Return the [x, y] coordinate for the center point of the cell that contains the specified text.  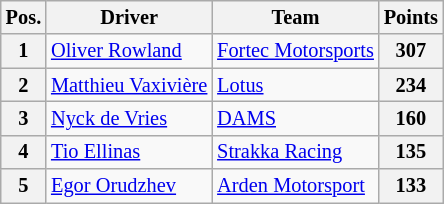
5 [24, 186]
Tio Ellinas [129, 152]
Nyck de Vries [129, 118]
Points [411, 17]
135 [411, 152]
3 [24, 118]
Matthieu Vaxivière [129, 85]
DAMS [296, 118]
Pos. [24, 17]
160 [411, 118]
234 [411, 85]
Team [296, 17]
307 [411, 51]
Egor Orudzhev [129, 186]
Arden Motorsport [296, 186]
2 [24, 85]
Fortec Motorsports [296, 51]
1 [24, 51]
Lotus [296, 85]
Oliver Rowland [129, 51]
133 [411, 186]
4 [24, 152]
Strakka Racing [296, 152]
Driver [129, 17]
